Scan for the cell matching the given text and deliver its (X, Y) coordinate at center. 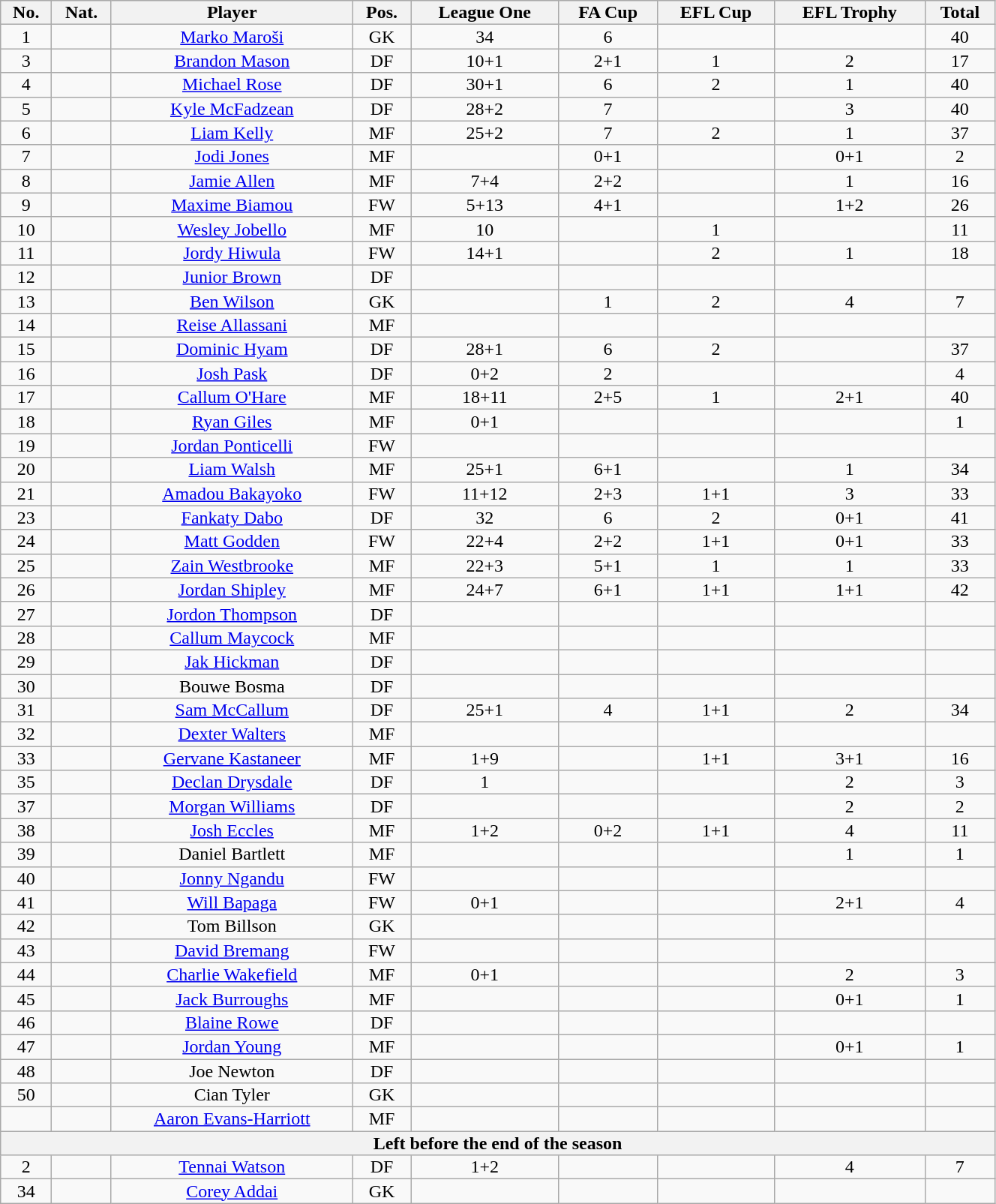
Nat. (82, 13)
Jordan Young (232, 1046)
Liam Kelly (232, 133)
38 (26, 830)
24+7 (484, 590)
13 (26, 302)
Brandon Mason (232, 61)
Corey Addai (232, 1191)
No. (26, 13)
Joe Newton (232, 1071)
Daniel Bartlett (232, 854)
Bouwe Bosma (232, 686)
28+1 (484, 350)
7+4 (484, 181)
Ben Wilson (232, 302)
Jonny Ngandu (232, 878)
29 (26, 662)
12 (26, 277)
25+2 (484, 133)
Maxime Biamou (232, 205)
8 (26, 181)
9 (26, 205)
FA Cup (608, 13)
20 (26, 470)
4+1 (608, 205)
Will Bapaga (232, 902)
25 (26, 566)
1+9 (484, 758)
45 (26, 998)
Dexter Walters (232, 734)
Jack Burroughs (232, 998)
19 (26, 446)
48 (26, 1071)
22+4 (484, 542)
Tom Billson (232, 926)
Left before the end of the season (498, 1143)
Josh Eccles (232, 830)
Jak Hickman (232, 662)
27 (26, 614)
Aaron Evans-Harriott (232, 1119)
Liam Walsh (232, 470)
Wesley Jobello (232, 229)
Charlie Wakefield (232, 974)
Reise Allassani (232, 326)
Ryan Giles (232, 422)
5+1 (608, 566)
Jordon Thompson (232, 614)
Fankaty Dabo (232, 518)
David Bremang (232, 950)
44 (26, 974)
Matt Godden (232, 542)
3+1 (849, 758)
43 (26, 950)
24 (26, 542)
Callum O'Hare (232, 398)
47 (26, 1046)
Blaine Rowe (232, 1022)
15 (26, 350)
11+12 (484, 494)
2+3 (608, 494)
Kyle McFadzean (232, 109)
30+1 (484, 85)
18+11 (484, 398)
35 (26, 782)
22+3 (484, 566)
Zain Westbrooke (232, 566)
Tennai Watson (232, 1167)
28 (26, 638)
Jamie Allen (232, 181)
EFL Trophy (849, 13)
Morgan Williams (232, 806)
Declan Drysdale (232, 782)
14+1 (484, 253)
Jodi Jones (232, 157)
31 (26, 710)
5 (26, 109)
Cian Tyler (232, 1095)
League One (484, 13)
Sam McCallum (232, 710)
39 (26, 854)
Jordan Shipley (232, 590)
Total (960, 13)
50 (26, 1095)
46 (26, 1022)
Junior Brown (232, 277)
14 (26, 326)
Jordan Ponticelli (232, 446)
21 (26, 494)
30 (26, 686)
Callum Maycock (232, 638)
Marko Maroši (232, 37)
Gervane Kastaneer (232, 758)
Jordy Hiwula (232, 253)
23 (26, 518)
Josh Pask (232, 374)
Pos. (382, 13)
Michael Rose (232, 85)
2+5 (608, 398)
Player (232, 13)
Amadou Bakayoko (232, 494)
10+1 (484, 61)
5+13 (484, 205)
EFL Cup (715, 13)
28+2 (484, 109)
Dominic Hyam (232, 350)
